Pinpoint the cell where the given text exists, returning its [x, y] midpoint coordinate. 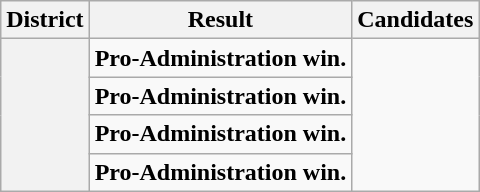
District [45, 20]
Candidates [416, 20]
Result [220, 20]
